From the cell containing the given text, extract its center point as [X, Y] coordinate. 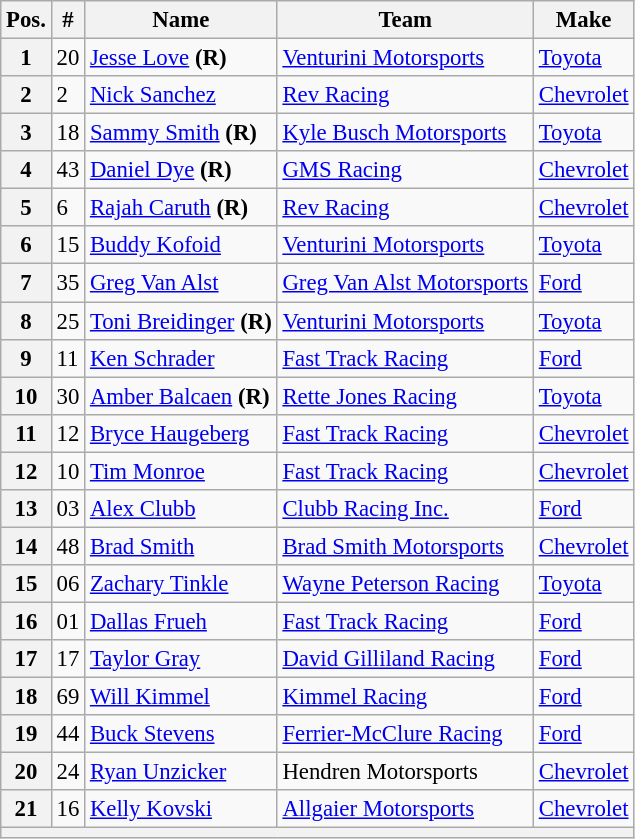
5 [26, 208]
35 [68, 283]
25 [68, 321]
Nick Sanchez [181, 95]
8 [26, 321]
Rajah Caruth (R) [181, 208]
3 [26, 133]
Clubb Racing Inc. [405, 509]
Ken Schrader [181, 358]
Buck Stevens [181, 734]
06 [68, 584]
7 [26, 283]
01 [68, 621]
Amber Balcaen (R) [181, 396]
Team [405, 20]
Brad Smith Motorsports [405, 546]
Alex Clubb [181, 509]
# [68, 20]
Ferrier-McClure Racing [405, 734]
Kimmel Racing [405, 697]
Buddy Kofoid [181, 245]
Wayne Peterson Racing [405, 584]
4 [26, 170]
Taylor Gray [181, 659]
24 [68, 772]
Rette Jones Racing [405, 396]
03 [68, 509]
Brad Smith [181, 546]
Bryce Haugeberg [181, 433]
Daniel Dye (R) [181, 170]
Make [583, 20]
13 [26, 509]
Sammy Smith (R) [181, 133]
9 [26, 358]
Kyle Busch Motorsports [405, 133]
GMS Racing [405, 170]
Hendren Motorsports [405, 772]
69 [68, 697]
1 [26, 58]
Zachary Tinkle [181, 584]
Name [181, 20]
19 [26, 734]
Greg Van Alst [181, 283]
30 [68, 396]
Jesse Love (R) [181, 58]
Will Kimmel [181, 697]
Ryan Unzicker [181, 772]
Greg Van Alst Motorsports [405, 283]
Toni Breidinger (R) [181, 321]
David Gilliland Racing [405, 659]
Allgaier Motorsports [405, 809]
Tim Monroe [181, 471]
43 [68, 170]
48 [68, 546]
14 [26, 546]
Kelly Kovski [181, 809]
44 [68, 734]
Dallas Frueh [181, 621]
21 [26, 809]
Pos. [26, 20]
